Locate the cell with the specified text and output its [x, y] center coordinate. 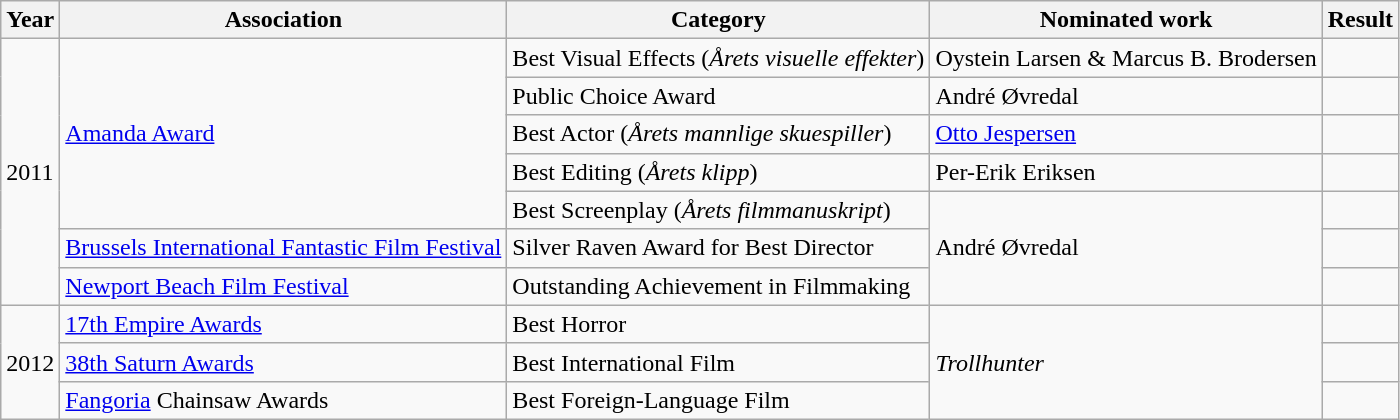
Best Actor (Årets mannlige skuespiller) [718, 134]
Silver Raven Award for Best Director [718, 248]
Public Choice Award [718, 96]
Nominated work [1126, 20]
Outstanding Achievement in Filmmaking [718, 286]
2012 [30, 362]
Category [718, 20]
Best Visual Effects (Årets visuelle effekter) [718, 58]
Amanda Award [284, 134]
Brussels International Fantastic Film Festival [284, 248]
38th Saturn Awards [284, 362]
Oystein Larsen & Marcus B. Brodersen [1126, 58]
Best Foreign-Language Film [718, 400]
Year [30, 20]
Best Horror [718, 324]
Otto Jespersen [1126, 134]
Best Screenplay (Årets filmmanuskript) [718, 210]
Trollhunter [1126, 362]
Newport Beach Film Festival [284, 286]
Fangoria Chainsaw Awards [284, 400]
2011 [30, 172]
Result [1360, 20]
17th Empire Awards [284, 324]
Best Editing (Årets klipp) [718, 172]
Association [284, 20]
Per-Erik Eriksen [1126, 172]
Best International Film [718, 362]
